Scan for the cell matching the given text and deliver its [x, y] coordinate at center. 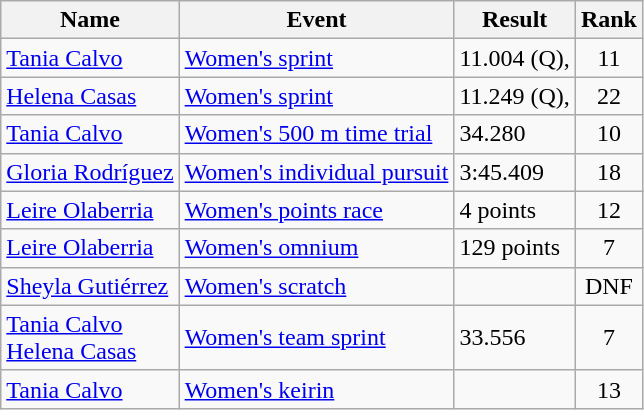
Women's points race [316, 210]
Rank [608, 20]
Women's individual pursuit [316, 172]
11.249 (Q), [515, 96]
10 [608, 134]
3:45.409 [515, 172]
22 [608, 96]
Women's team sprint [316, 338]
129 points [515, 248]
Gloria Rodríguez [90, 172]
12 [608, 210]
Name [90, 20]
Women's 500 m time trial [316, 134]
11.004 (Q), [515, 58]
Women's keirin [316, 389]
33.556 [515, 338]
Helena Casas [90, 96]
4 points [515, 210]
Women's omnium [316, 248]
11 [608, 58]
18 [608, 172]
DNF [608, 286]
Sheyla Gutiérrez [90, 286]
Tania CalvoHelena Casas [90, 338]
Result [515, 20]
34.280 [515, 134]
Event [316, 20]
13 [608, 389]
Women's scratch [316, 286]
